For the text-containing cell, return its midpoint in [X, Y] coordinate format. 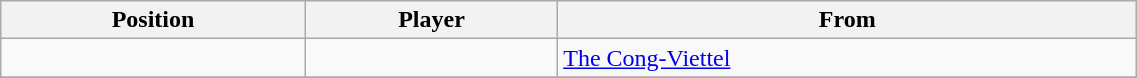
The Cong-Viettel [848, 58]
From [848, 20]
Position [154, 20]
Player [431, 20]
